Identify which cell holds the provided text, then report its (x, y) central coordinate. 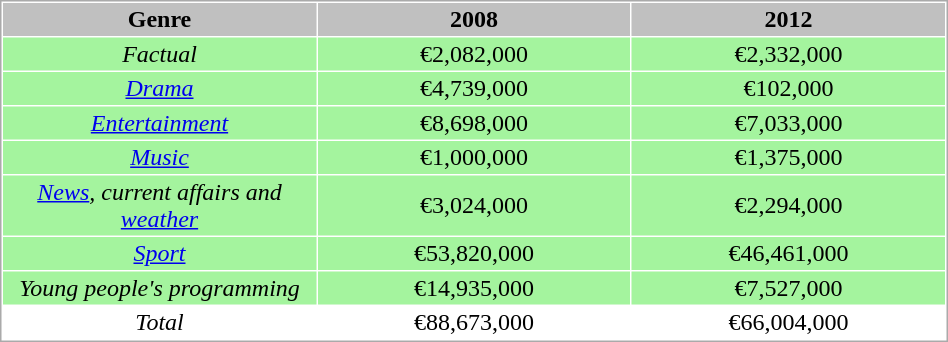
Factual (160, 54)
€8,698,000 (474, 122)
Genre (160, 20)
2012 (788, 20)
Sport (160, 254)
€102,000 (788, 88)
Entertainment (160, 122)
€3,024,000 (474, 206)
Drama (160, 88)
€88,673,000 (474, 322)
€46,461,000 (788, 254)
Young people's programming (160, 288)
€7,527,000 (788, 288)
2008 (474, 20)
€2,294,000 (788, 206)
€53,820,000 (474, 254)
Music (160, 158)
€1,375,000 (788, 158)
Total (160, 322)
€14,935,000 (474, 288)
€1,000,000 (474, 158)
€2,082,000 (474, 54)
€66,004,000 (788, 322)
€2,332,000 (788, 54)
€7,033,000 (788, 122)
News, current affairs and weather (160, 206)
€4,739,000 (474, 88)
